For the text-containing cell, return its midpoint in [x, y] coordinate format. 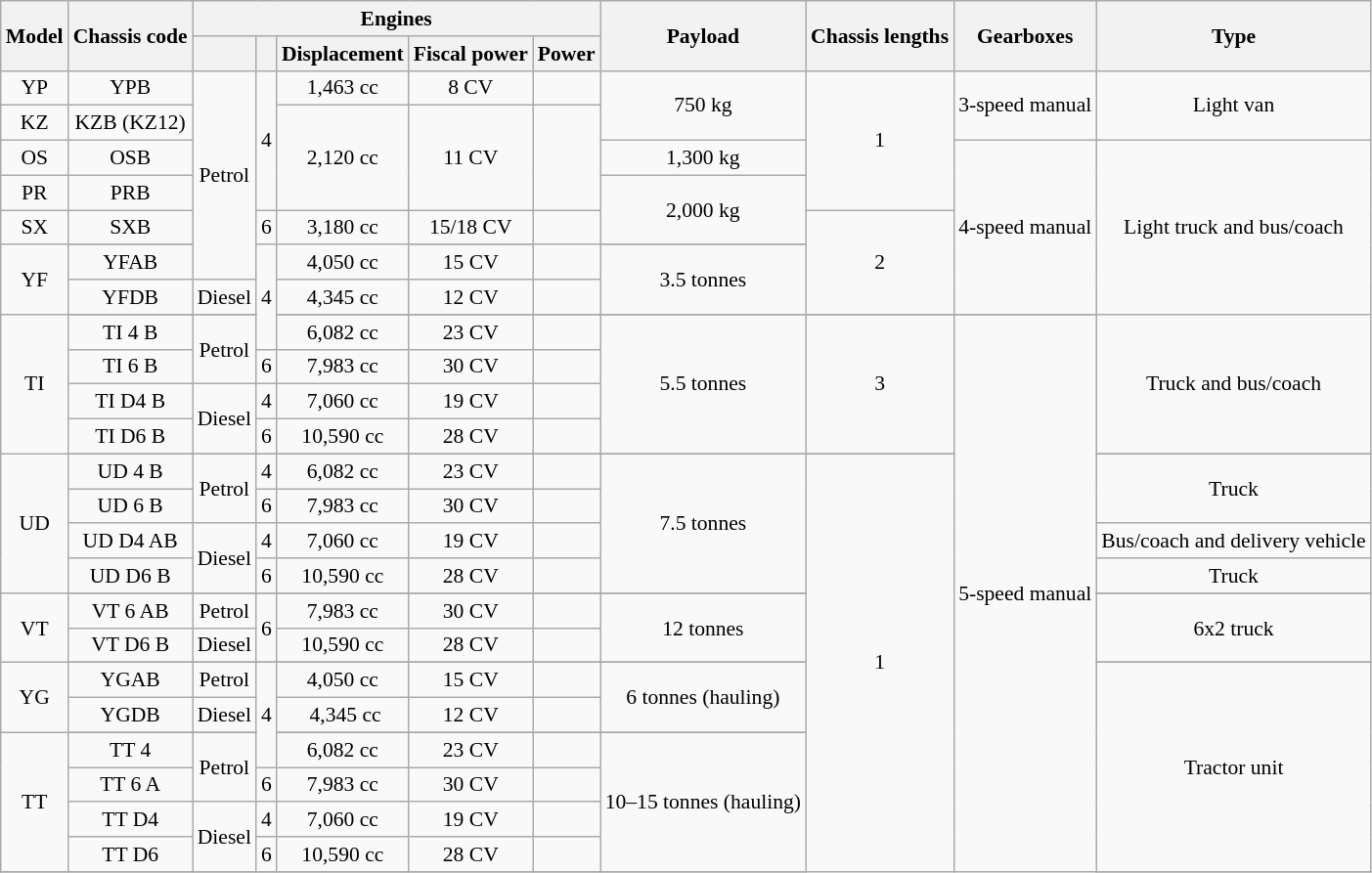
6 tonnes (hauling) [703, 698]
YPB [131, 88]
TT [35, 802]
3-speed manual [1025, 106]
Model [35, 35]
2,120 cc [342, 158]
VT D6 B [131, 645]
TT 6 A [131, 785]
SX [35, 228]
8 CV [471, 88]
6x2 truck [1233, 628]
2,000 kg [703, 209]
OS [35, 158]
KZB (KZ12) [131, 123]
Displacement [342, 54]
3 [880, 384]
750 kg [703, 106]
1,463 cc [342, 88]
TI D4 B [131, 402]
4-speed manual [1025, 228]
KZ [35, 123]
Truck and bus/coach [1233, 384]
12 tonnes [703, 628]
TI D6 B [131, 437]
SXB [131, 228]
11 CV [471, 158]
VT [35, 628]
YFAB [131, 263]
TI 6 B [131, 367]
Chassis code [131, 35]
YF [35, 280]
Light truck and bus/coach [1233, 228]
TI 4 B [131, 332]
TT 4 [131, 750]
Bus/coach and delivery vehicle [1233, 542]
UD D4 AB [131, 542]
3.5 tonnes [703, 280]
TT D6 [131, 854]
Payload [703, 35]
TI [35, 384]
5-speed manual [1025, 593]
UD 6 B [131, 506]
YGAB [131, 680]
PR [35, 193]
Engines [397, 19]
TT D4 [131, 820]
Chassis lengths [880, 35]
3,180 cc [342, 228]
YFDB [131, 297]
Power [567, 54]
Light van [1233, 106]
YP [35, 88]
UD [35, 523]
Tractor unit [1233, 767]
2 [880, 262]
Type [1233, 35]
1,300 kg [703, 158]
UD D6 B [131, 576]
15/18 CV [471, 228]
Gearboxes [1025, 35]
VT 6 AB [131, 611]
OSB [131, 158]
YGDB [131, 716]
7.5 tonnes [703, 523]
UD 4 B [131, 471]
10–15 tonnes (hauling) [703, 802]
5.5 tonnes [703, 384]
PRB [131, 193]
Fiscal power [471, 54]
YG [35, 698]
